Locate the cell with the specified text and output its [x, y] center coordinate. 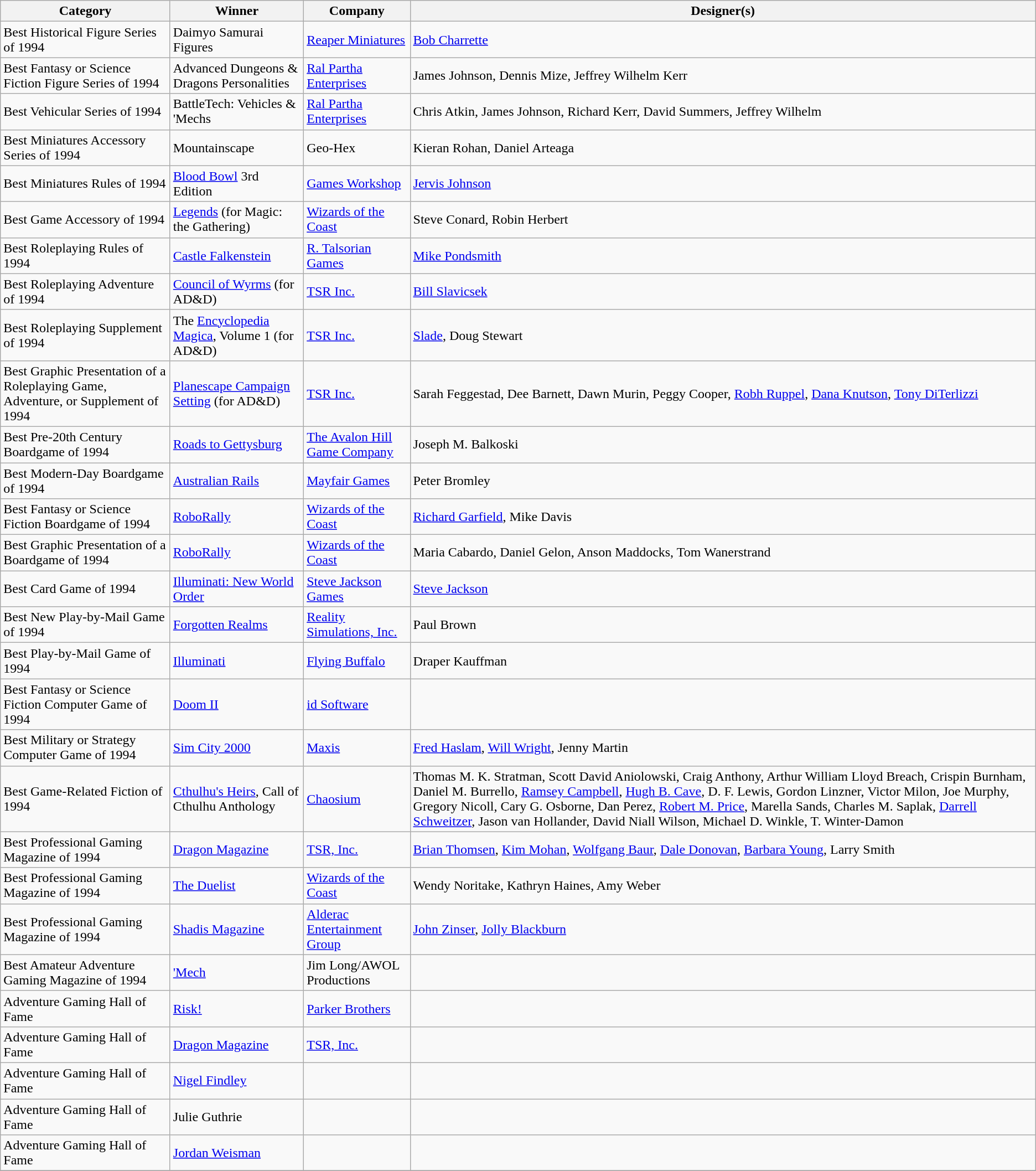
Illuminati: New World Order [237, 589]
Jordan Weisman [237, 1153]
The Duelist [237, 886]
Bob Charrette [723, 40]
Blood Bowl 3rd Edition [237, 184]
Best Graphic Presentation of a Roleplaying Game, Adventure, or Supplement of 1994 [85, 393]
Best Historical Figure Series of 1994 [85, 40]
Best Modern-Day Boardgame of 1994 [85, 481]
Category [85, 11]
Maxis [357, 747]
Best Amateur Adventure Gaming Magazine of 1994 [85, 972]
Best Roleplaying Supplement of 1994 [85, 335]
Mountainscape [237, 147]
Alderac Entertainment Group [357, 929]
Sim City 2000 [237, 747]
Cthulhu's Heirs, Call of Cthulhu Anthology [237, 798]
Best Miniatures Accessory Series of 1994 [85, 147]
Chris Atkin, James Johnson, Richard Kerr, David Summers, Jeffrey Wilhelm [723, 112]
James Johnson, Dennis Mize, Jeffrey Wilhelm Kerr [723, 75]
Brian Thomsen, Kim Mohan, Wolfgang Baur, Dale Donovan, Barbara Young, Larry Smith [723, 849]
Steve Jackson [723, 589]
Best Roleplaying Adventure of 1994 [85, 291]
Mike Pondsmith [723, 256]
Flying Buffalo [357, 661]
Maria Cabardo, Daniel Gelon, Anson Maddocks, Tom Wanerstrand [723, 553]
Jervis Johnson [723, 184]
Designer(s) [723, 11]
Chaosium [357, 798]
Best Graphic Presentation of a Boardgame of 1994 [85, 553]
Sarah Feggestad, Dee Barnett, Dawn Murin, Peggy Cooper, Robh Ruppel, Dana Knutson, Tony DiTerlizzi [723, 393]
Best Fantasy or Science Fiction Figure Series of 1994 [85, 75]
Daimyo Samurai Figures [237, 40]
Wendy Noritake, Kathryn Haines, Amy Weber [723, 886]
Nigel Findley [237, 1081]
Joseph M. Balkoski [723, 444]
Best Pre-20th Century Boardgame of 1994 [85, 444]
Legends (for Magic: the Gathering) [237, 219]
Best Fantasy or Science Fiction Boardgame of 1994 [85, 517]
Best Fantasy or Science Fiction Computer Game of 1994 [85, 704]
Best Miniatures Rules of 1994 [85, 184]
Best New Play-by-Mail Game of 1994 [85, 625]
Richard Garfield, Mike Davis [723, 517]
Games Workshop [357, 184]
Parker Brothers [357, 1009]
John Zinser, Jolly Blackburn [723, 929]
Advanced Dungeons & Dragons Personalities [237, 75]
Reality Simulations, Inc. [357, 625]
Reaper Miniatures [357, 40]
Draper Kauffman [723, 661]
Castle Falkenstein [237, 256]
Peter Bromley [723, 481]
'Mech [237, 972]
Mayfair Games [357, 481]
Fred Haslam, Will Wright, Jenny Martin [723, 747]
Best Card Game of 1994 [85, 589]
Forgotten Realms [237, 625]
Planescape Campaign Setting (for AD&D) [237, 393]
Steve Conard, Robin Herbert [723, 219]
Roads to Gettysburg [237, 444]
Doom II [237, 704]
Best Vehicular Series of 1994 [85, 112]
id Software [357, 704]
Paul Brown [723, 625]
Kieran Rohan, Daniel Arteaga [723, 147]
Best Roleplaying Rules of 1994 [85, 256]
Slade, Doug Stewart [723, 335]
Steve Jackson Games [357, 589]
BattleTech: Vehicles & 'Mechs [237, 112]
Best Game-Related Fiction of 1994 [85, 798]
Best Play-by-Mail Game of 1994 [85, 661]
Council of Wyrms (for AD&D) [237, 291]
The Avalon Hill Game Company [357, 444]
The Encyclopedia Magica, Volume 1 (for AD&D) [237, 335]
Risk! [237, 1009]
Illuminati [237, 661]
Winner [237, 11]
Company [357, 11]
Bill Slavicsek [723, 291]
R. Talsorian Games [357, 256]
Shadis Magazine [237, 929]
Jim Long/AWOL Productions [357, 972]
Geo-Hex [357, 147]
Julie Guthrie [237, 1116]
Best Game Accessory of 1994 [85, 219]
Australian Rails [237, 481]
Best Military or Strategy Computer Game of 1994 [85, 747]
